Provide the (x, y) coordinate of the cell's center where the given text is located.  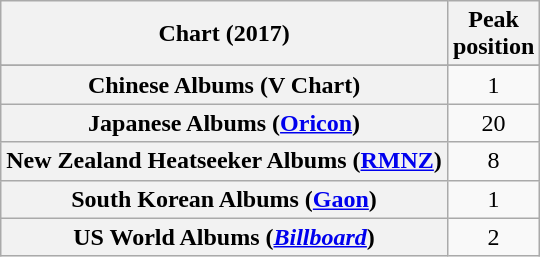
New Zealand Heatseeker Albums (RMNZ) (224, 161)
8 (493, 161)
Peak position (493, 34)
Chinese Albums (V Chart) (224, 85)
2 (493, 237)
Japanese Albums (Oricon) (224, 123)
South Korean Albums (Gaon) (224, 199)
Chart (2017) (224, 34)
20 (493, 123)
US World Albums (Billboard) (224, 237)
